Identify which cell holds the provided text, then report its [X, Y] central coordinate. 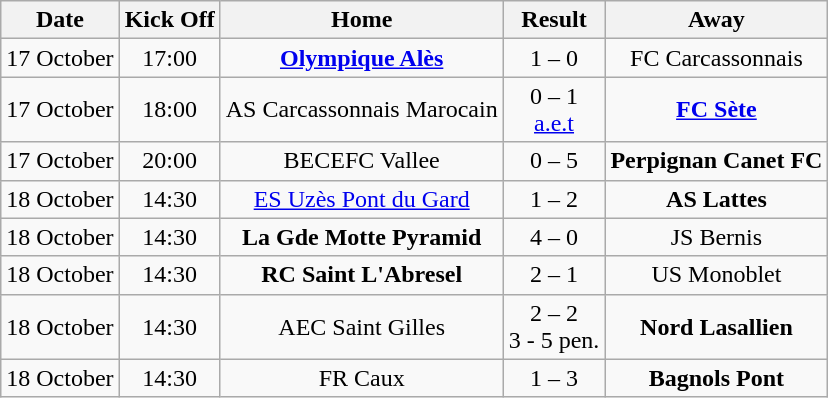
Olympique Alès [362, 58]
20:00 [170, 161]
JS Bernis [716, 237]
17:00 [170, 58]
FC Sète [716, 110]
Result [554, 20]
La Gde Motte Pyramid [362, 237]
AS Lattes [716, 199]
Date [60, 20]
1 – 3 [554, 378]
2 – 1 [554, 275]
AEC Saint Gilles [362, 326]
FC Carcassonnais [716, 58]
0 – 5 [554, 161]
0 – 1 a.e.t [554, 110]
4 – 0 [554, 237]
RC Saint L'Abresel [362, 275]
2 – 2 3 - 5 pen. [554, 326]
Perpignan Canet FC [716, 161]
FR Caux [362, 378]
ES Uzès Pont du Gard [362, 199]
Home [362, 20]
18:00 [170, 110]
US Monoblet [716, 275]
Nord Lasallien [716, 326]
AS Carcassonnais Marocain [362, 110]
BECEFC Vallee [362, 161]
1 – 0 [554, 58]
Away [716, 20]
1 – 2 [554, 199]
Kick Off [170, 20]
Bagnols Pont [716, 378]
